Determine the [X, Y] coordinate at the center of the cell enclosing the given text.  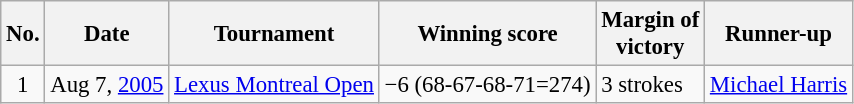
1 [23, 85]
No. [23, 34]
Michael Harris [779, 85]
−6 (68-67-68-71=274) [488, 85]
Winning score [488, 34]
Margin ofvictory [650, 34]
Tournament [274, 34]
Aug 7, 2005 [107, 85]
3 strokes [650, 85]
Lexus Montreal Open [274, 85]
Date [107, 34]
Runner-up [779, 34]
